Pinpoint the cell where the given text exists, returning its [x, y] midpoint coordinate. 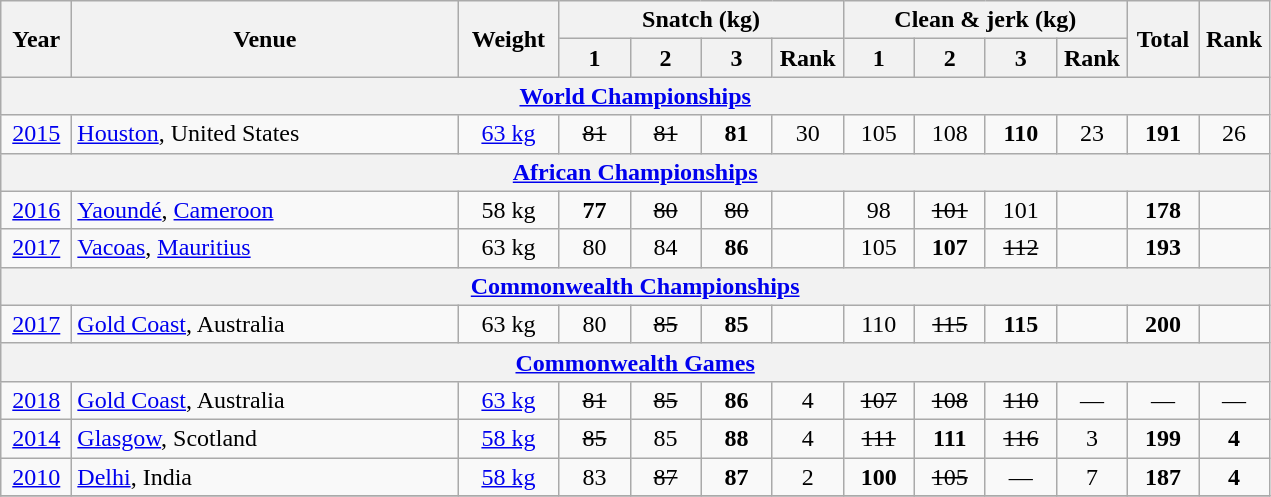
Glasgow, Scotland [265, 438]
77 [594, 210]
Total [1162, 39]
7 [1092, 477]
2016 [36, 210]
Delhi, India [265, 477]
23 [1092, 134]
African Championships [636, 172]
191 [1162, 134]
Commonwealth Championships [636, 286]
187 [1162, 477]
178 [1162, 210]
26 [1234, 134]
Commonwealth Games [636, 362]
Yaoundé, Cameroon [265, 210]
Houston, United States [265, 134]
88 [736, 438]
Clean & jerk (kg) [985, 20]
116 [1020, 438]
Snatch (kg) [701, 20]
Venue [265, 39]
30 [808, 134]
2015 [36, 134]
193 [1162, 248]
98 [878, 210]
83 [594, 477]
2018 [36, 400]
84 [666, 248]
2010 [36, 477]
199 [1162, 438]
112 [1020, 248]
Weight [508, 39]
Year [36, 39]
2014 [36, 438]
Vacoas, Mauritius [265, 248]
200 [1162, 324]
100 [878, 477]
World Championships [636, 96]
